Output the (x, y) coordinate of the center of the cell containing the given text.  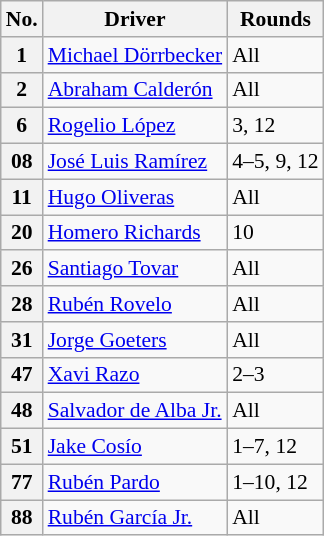
31 (22, 340)
1 (22, 55)
26 (22, 269)
Abraham Calderón (136, 90)
Rubén García Jr. (136, 518)
Xavi Razo (136, 375)
48 (22, 411)
20 (22, 233)
51 (22, 447)
Santiago Tovar (136, 269)
3, 12 (275, 126)
José Luis Ramírez (136, 162)
Rogelio López (136, 126)
Hugo Oliveras (136, 197)
1–7, 12 (275, 447)
88 (22, 518)
Rounds (275, 19)
2 (22, 90)
6 (22, 126)
Driver (136, 19)
10 (275, 233)
1–10, 12 (275, 482)
Rubén Rovelo (136, 304)
08 (22, 162)
Jake Cosío (136, 447)
Homero Richards (136, 233)
4–5, 9, 12 (275, 162)
2–3 (275, 375)
Salvador de Alba Jr. (136, 411)
77 (22, 482)
Rubén Pardo (136, 482)
Michael Dörrbecker (136, 55)
No. (22, 19)
11 (22, 197)
47 (22, 375)
Jorge Goeters (136, 340)
28 (22, 304)
